For the text-containing cell, return its midpoint in [X, Y] coordinate format. 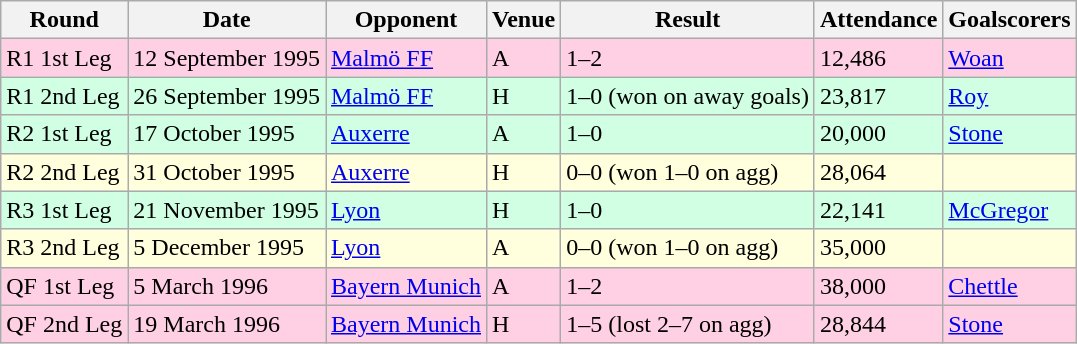
23,817 [878, 96]
R3 1st Leg [64, 210]
22,141 [878, 210]
Venue [524, 20]
5 March 1996 [227, 286]
QF 1st Leg [64, 286]
Date [227, 20]
1–5 (lost 2–7 on agg) [688, 324]
28,844 [878, 324]
1–0 (won on away goals) [688, 96]
19 March 1996 [227, 324]
17 October 1995 [227, 134]
QF 2nd Leg [64, 324]
R2 1st Leg [64, 134]
31 October 1995 [227, 172]
Attendance [878, 20]
R2 2nd Leg [64, 172]
38,000 [878, 286]
21 November 1995 [227, 210]
Goalscorers [1010, 20]
28,064 [878, 172]
Opponent [406, 20]
12 September 1995 [227, 58]
R1 1st Leg [64, 58]
Woan [1010, 58]
26 September 1995 [227, 96]
Result [688, 20]
Chettle [1010, 286]
35,000 [878, 248]
R3 2nd Leg [64, 248]
McGregor [1010, 210]
Round [64, 20]
Roy [1010, 96]
12,486 [878, 58]
20,000 [878, 134]
5 December 1995 [227, 248]
R1 2nd Leg [64, 96]
